Provide the (x, y) coordinate of the cell's center where the given text is located.  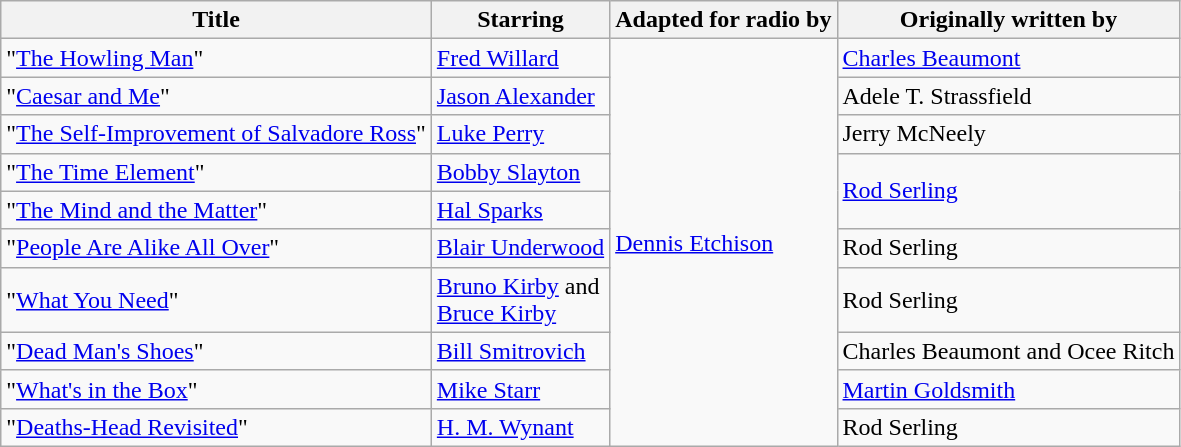
Fred Willard (520, 58)
Charles Beaumont (1008, 58)
"Deaths-Head Revisited" (216, 427)
Hal Sparks (520, 210)
Luke Perry (520, 134)
"The Howling Man" (216, 58)
H. M. Wynant (520, 427)
Charles Beaumont and Ocee Ritch (1008, 351)
Adapted for radio by (724, 20)
"The Time Element" (216, 172)
Jerry McNeely (1008, 134)
Jason Alexander (520, 96)
"Caesar and Me" (216, 96)
Bruno Kirby andBruce Kirby (520, 300)
Title (216, 20)
"The Mind and the Matter" (216, 210)
Starring (520, 20)
Martin Goldsmith (1008, 389)
"Dead Man's Shoes" (216, 351)
"People Are Alike All Over" (216, 248)
"The Self-Improvement of Salvadore Ross" (216, 134)
"What's in the Box" (216, 389)
Originally written by (1008, 20)
Blair Underwood (520, 248)
"What You Need" (216, 300)
Bill Smitrovich (520, 351)
Adele T. Strassfield (1008, 96)
Mike Starr (520, 389)
Dennis Etchison (724, 243)
Bobby Slayton (520, 172)
